Scan for the cell matching the given text and deliver its (X, Y) coordinate at center. 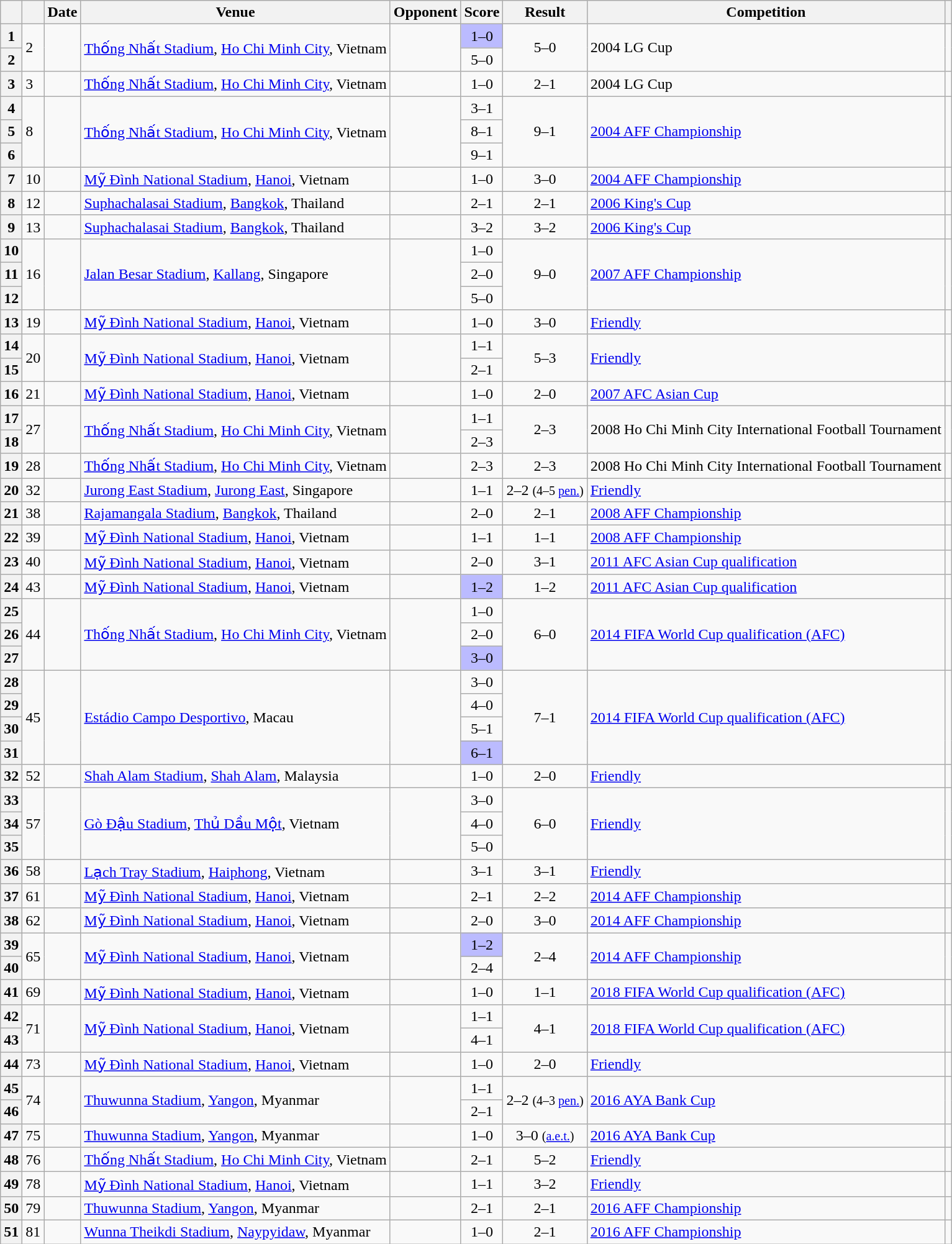
51 (11, 1232)
50 (11, 1208)
79 (34, 1208)
31 (11, 753)
Venue (235, 12)
14 (11, 346)
Estádio Campo Desportivo, Macau (235, 717)
Result (545, 12)
2–2 (545, 896)
22 (11, 538)
49 (11, 1184)
75 (34, 1135)
58 (34, 871)
5–1 (482, 729)
29 (11, 706)
Competition (766, 12)
7 (11, 179)
52 (34, 776)
35 (11, 847)
71 (34, 1028)
5–3 (545, 358)
6 (11, 155)
Jalan Besar Stadium, Kallang, Singapore (235, 274)
2007 AFF Championship (766, 274)
61 (34, 896)
65 (34, 956)
11 (11, 274)
36 (11, 871)
Score (482, 12)
2–2 (4–3 pen.) (545, 1100)
4 (11, 107)
7–1 (545, 717)
73 (34, 1065)
3–0 (a.e.t.) (545, 1135)
42 (11, 1016)
15 (11, 370)
57 (34, 824)
23 (11, 562)
Opponent (425, 12)
81 (34, 1232)
1 (11, 36)
24 (11, 587)
9–0 (545, 274)
8–1 (482, 132)
78 (34, 1184)
26 (11, 634)
5 (11, 132)
33 (11, 800)
9 (11, 227)
2007 AFC Asian Cup (766, 394)
6–1 (482, 753)
18 (11, 442)
41 (11, 992)
17 (11, 418)
46 (11, 1112)
74 (34, 1100)
Jurong East Stadium, Jurong East, Singapore (235, 490)
Rajamangala Stadium, Bangkok, Thailand (235, 514)
Lạch Tray Stadium, Haiphong, Vietnam (235, 871)
34 (11, 824)
30 (11, 729)
Date (62, 12)
2–2 (4–5 pen.) (545, 490)
69 (34, 992)
5–2 (545, 1160)
47 (11, 1135)
76 (34, 1160)
Shah Alam Stadium, Shah Alam, Malaysia (235, 776)
48 (11, 1160)
Wunna Theikdi Stadium, Naypyidaw, Myanmar (235, 1232)
25 (11, 611)
62 (34, 920)
Gò Đậu Stadium, Thủ Dầu Một, Vietnam (235, 824)
37 (11, 896)
